Output the [X, Y] coordinate of the center of the cell containing the given text.  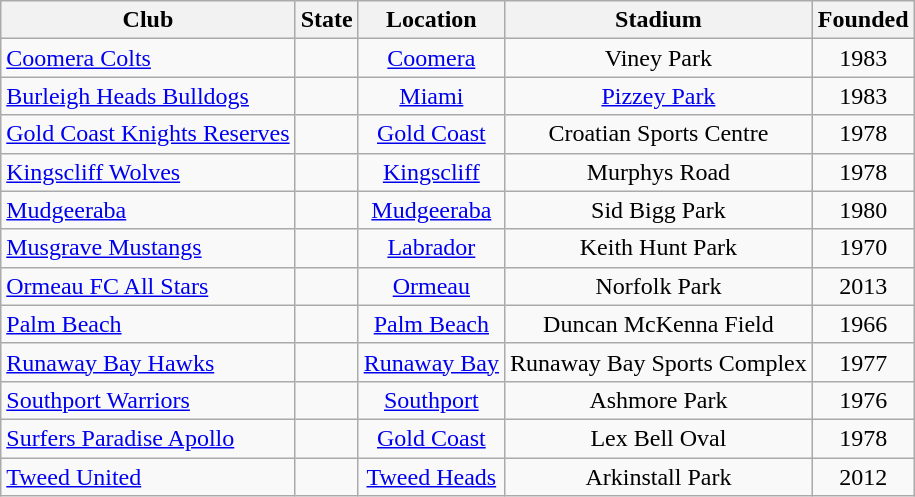
Musgrave Mustangs [148, 248]
Ormeau [431, 286]
Founded [863, 20]
Croatian Sports Centre [659, 134]
Viney Park [659, 58]
Runaway Bay [431, 362]
1970 [863, 248]
Kingscliff [431, 172]
Murphys Road [659, 172]
Club [148, 20]
Labrador [431, 248]
Location [431, 20]
Kingscliff Wolves [148, 172]
Keith Hunt Park [659, 248]
Pizzey Park [659, 96]
Runaway Bay Hawks [148, 362]
1966 [863, 324]
1977 [863, 362]
Duncan McKenna Field [659, 324]
Coomera Colts [148, 58]
Gold Coast Knights Reserves [148, 134]
1976 [863, 400]
Arkinstall Park [659, 477]
2012 [863, 477]
Miami [431, 96]
2013 [863, 286]
Coomera [431, 58]
State [326, 20]
Southport Warriors [148, 400]
Ashmore Park [659, 400]
Stadium [659, 20]
Ormeau FC All Stars [148, 286]
Tweed United [148, 477]
1980 [863, 210]
Southport [431, 400]
Tweed Heads [431, 477]
Burleigh Heads Bulldogs [148, 96]
Surfers Paradise Apollo [148, 438]
Lex Bell Oval [659, 438]
Sid Bigg Park [659, 210]
Runaway Bay Sports Complex [659, 362]
Norfolk Park [659, 286]
